Find where the given text appears and provide that cell's center as [x, y] coordinate. 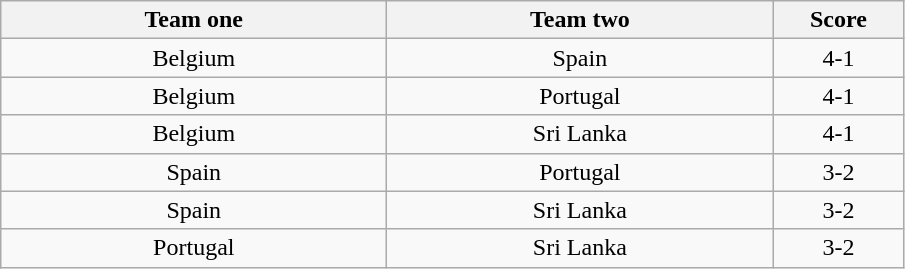
Score [838, 20]
Team one [194, 20]
Team two [580, 20]
